Provide the [x, y] coordinate of the cell's center where the given text is located.  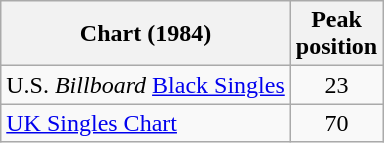
Peakposition [336, 34]
UK Singles Chart [146, 123]
U.S. Billboard Black Singles [146, 85]
23 [336, 85]
Chart (1984) [146, 34]
70 [336, 123]
